Identify which cell holds the provided text, then report its (X, Y) central coordinate. 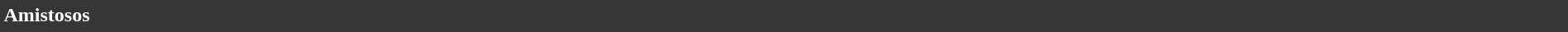
Amistosos (784, 15)
